Pinpoint the cell where the given text exists, returning its (X, Y) midpoint coordinate. 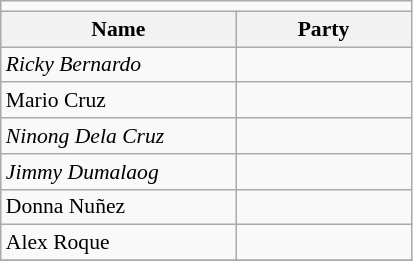
Name (118, 29)
Mario Cruz (118, 101)
Party (324, 29)
Donna Nuñez (118, 207)
Jimmy Dumalaog (118, 172)
Ninong Dela Cruz (118, 136)
Alex Roque (118, 243)
Ricky Bernardo (118, 65)
